Return the (x, y) coordinate for the center point of the cell that contains the specified text.  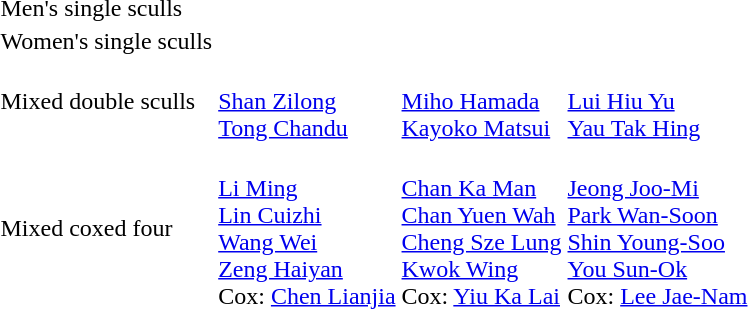
Shan Zilong Tong Chandu (307, 101)
Miho Hamada Kayoko Matsui (482, 101)
